Find where the given text appears and provide that cell's center as [X, Y] coordinate. 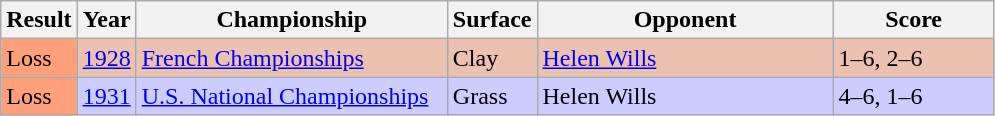
4–6, 1–6 [914, 96]
Opponent [685, 20]
1928 [106, 58]
1931 [106, 96]
Grass [492, 96]
U.S. National Championships [292, 96]
Year [106, 20]
Clay [492, 58]
Score [914, 20]
French Championships [292, 58]
1–6, 2–6 [914, 58]
Result [39, 20]
Surface [492, 20]
Championship [292, 20]
